Scan for the cell matching the given text and deliver its [X, Y] coordinate at center. 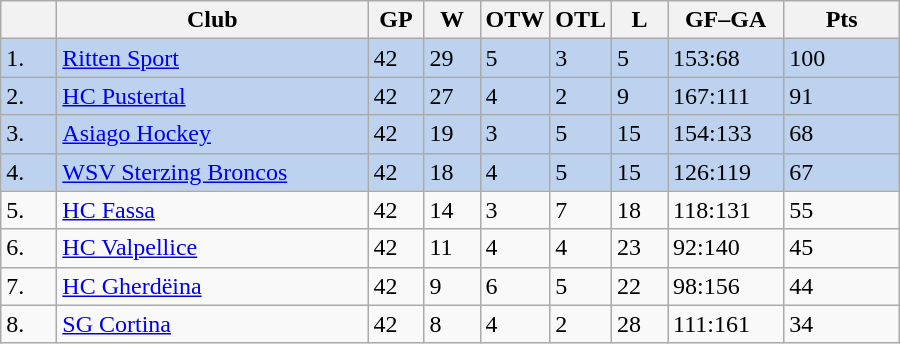
HC Fassa [212, 210]
Club [212, 20]
7 [581, 210]
98:156 [726, 286]
154:133 [726, 134]
Asiago Hockey [212, 134]
OTW [515, 20]
19 [452, 134]
3. [29, 134]
OTL [581, 20]
2. [29, 96]
GP [396, 20]
5. [29, 210]
SG Cortina [212, 324]
14 [452, 210]
67 [842, 172]
28 [640, 324]
Pts [842, 20]
4. [29, 172]
6 [515, 286]
GF–GA [726, 20]
Ritten Sport [212, 58]
8 [452, 324]
29 [452, 58]
167:111 [726, 96]
92:140 [726, 248]
153:68 [726, 58]
111:161 [726, 324]
8. [29, 324]
44 [842, 286]
11 [452, 248]
34 [842, 324]
HC Valpellice [212, 248]
7. [29, 286]
100 [842, 58]
23 [640, 248]
6. [29, 248]
118:131 [726, 210]
68 [842, 134]
W [452, 20]
L [640, 20]
HC Gherdëina [212, 286]
91 [842, 96]
HC Pustertal [212, 96]
45 [842, 248]
WSV Sterzing Broncos [212, 172]
126:119 [726, 172]
55 [842, 210]
22 [640, 286]
27 [452, 96]
1. [29, 58]
